Determine the [X, Y] coordinate at the center of the cell enclosing the given text.  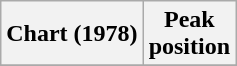
Chart (1978) [72, 34]
Peakposition [189, 34]
